From the cell containing the given text, extract its center point as [X, Y] coordinate. 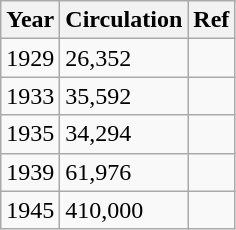
26,352 [124, 58]
1935 [30, 134]
1933 [30, 96]
35,592 [124, 96]
34,294 [124, 134]
1945 [30, 210]
Year [30, 20]
Circulation [124, 20]
Ref [212, 20]
410,000 [124, 210]
61,976 [124, 172]
1929 [30, 58]
1939 [30, 172]
